Scan for the cell matching the given text and deliver its (X, Y) coordinate at center. 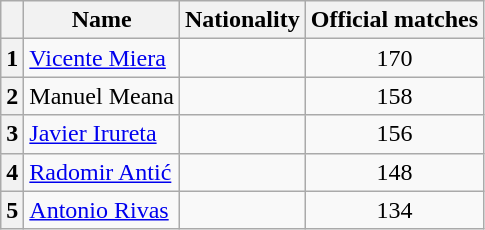
2 (12, 96)
1 (12, 58)
156 (394, 134)
134 (394, 210)
4 (12, 172)
5 (12, 210)
Javier Irureta (102, 134)
Nationality (242, 20)
170 (394, 58)
Name (102, 20)
Official matches (394, 20)
Antonio Rivas (102, 210)
3 (12, 134)
148 (394, 172)
158 (394, 96)
Manuel Meana (102, 96)
Radomir Antić (102, 172)
Vicente Miera (102, 58)
